Search for the cell housing the specified text and yield its (x, y) center coordinate. 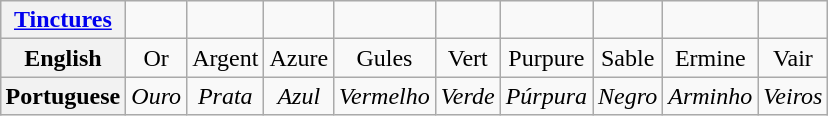
Or (156, 58)
Sable (628, 58)
Ermine (710, 58)
Gules (385, 58)
Tinctures (63, 20)
Verde (468, 96)
Veiros (793, 96)
Argent (226, 58)
Púrpura (546, 96)
Ouro (156, 96)
Portuguese (63, 96)
Azul (299, 96)
Arminho (710, 96)
Negro (628, 96)
Purpure (546, 58)
Vert (468, 58)
Azure (299, 58)
Prata (226, 96)
Vermelho (385, 96)
Vair (793, 58)
English (63, 58)
